Return the (x, y) coordinate for the center point of the cell that contains the specified text.  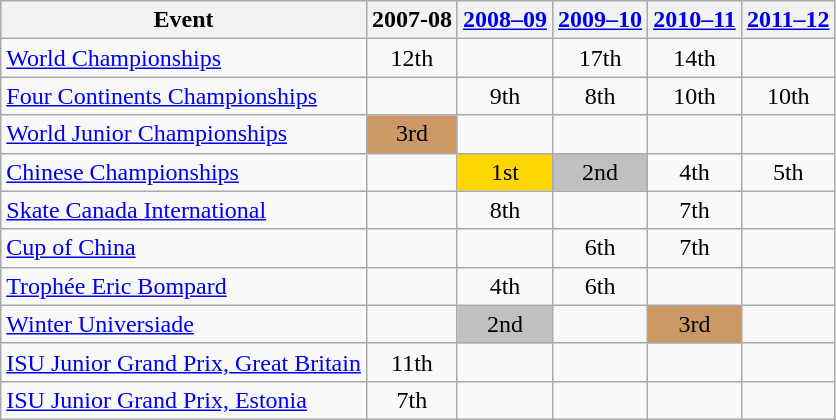
ISU Junior Grand Prix, Great Britain (184, 362)
5th (788, 172)
2008–09 (504, 20)
1st (504, 172)
World Championships (184, 58)
2011–12 (788, 20)
2007-08 (412, 20)
14th (695, 58)
11th (412, 362)
12th (412, 58)
Chinese Championships (184, 172)
Skate Canada International (184, 210)
9th (504, 96)
2009–10 (600, 20)
ISU Junior Grand Prix, Estonia (184, 400)
Event (184, 20)
World Junior Championships (184, 134)
Winter Universiade (184, 324)
2010–11 (695, 20)
17th (600, 58)
Cup of China (184, 248)
Trophée Eric Bompard (184, 286)
Four Continents Championships (184, 96)
